Extract the [X, Y] coordinate from the center of the cell holding the provided text.  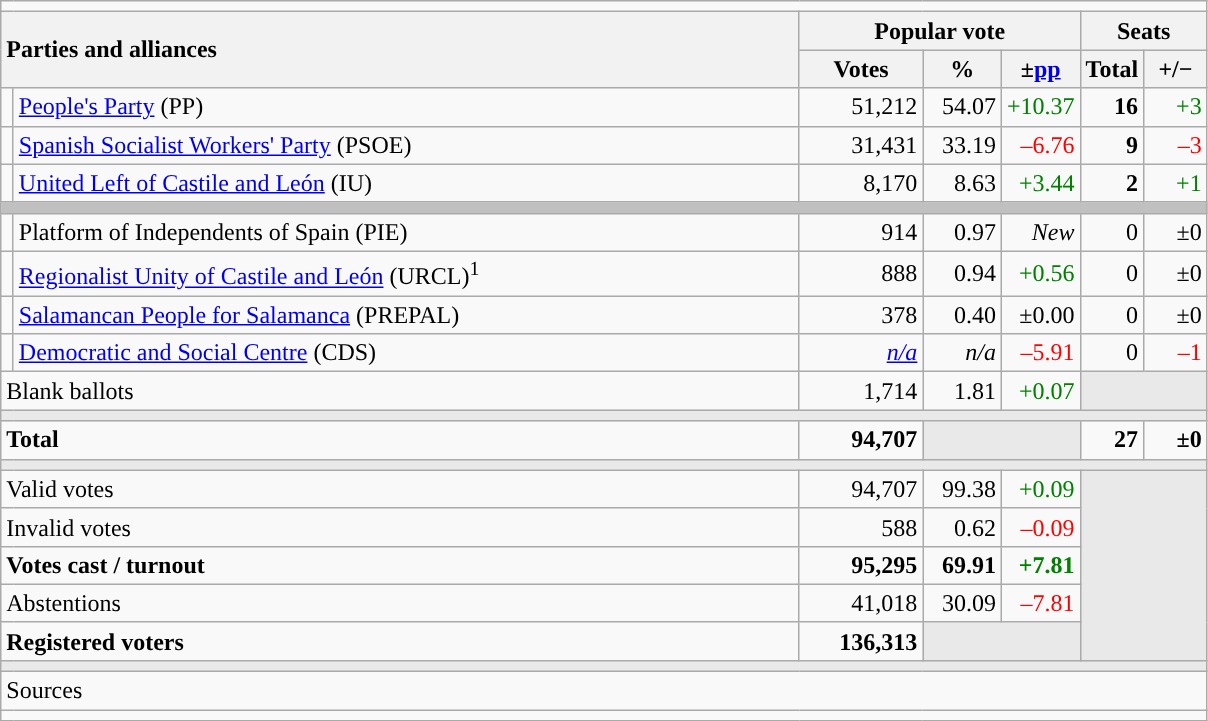
+1 [1176, 183]
Seats [1144, 31]
+3 [1176, 107]
588 [861, 527]
8.63 [962, 183]
Democratic and Social Centre (CDS) [406, 353]
New [1040, 232]
±0.00 [1040, 315]
0.97 [962, 232]
9 [1112, 145]
Registered voters [400, 641]
888 [861, 274]
51,212 [861, 107]
95,295 [861, 565]
–3 [1176, 145]
+0.56 [1040, 274]
+/− [1176, 69]
Regionalist Unity of Castile and León (URCL)1 [406, 274]
1,714 [861, 391]
±pp [1040, 69]
United Left of Castile and León (IU) [406, 183]
Invalid votes [400, 527]
54.07 [962, 107]
Parties and alliances [400, 50]
Valid votes [400, 489]
+0.09 [1040, 489]
69.91 [962, 565]
Spanish Socialist Workers' Party (PSOE) [406, 145]
99.38 [962, 489]
Sources [604, 691]
0.62 [962, 527]
8,170 [861, 183]
914 [861, 232]
136,313 [861, 641]
33.19 [962, 145]
–6.76 [1040, 145]
31,431 [861, 145]
2 [1112, 183]
Salamancan People for Salamanca (PREPAL) [406, 315]
27 [1112, 440]
+7.81 [1040, 565]
0.94 [962, 274]
–1 [1176, 353]
Popular vote [940, 31]
Votes [861, 69]
Blank ballots [400, 391]
+3.44 [1040, 183]
378 [861, 315]
30.09 [962, 603]
Abstentions [400, 603]
41,018 [861, 603]
+10.37 [1040, 107]
People's Party (PP) [406, 107]
16 [1112, 107]
+0.07 [1040, 391]
–7.81 [1040, 603]
–0.09 [1040, 527]
–5.91 [1040, 353]
1.81 [962, 391]
Votes cast / turnout [400, 565]
0.40 [962, 315]
Platform of Independents of Spain (PIE) [406, 232]
% [962, 69]
